Identify which cell holds the provided text, then report its (x, y) central coordinate. 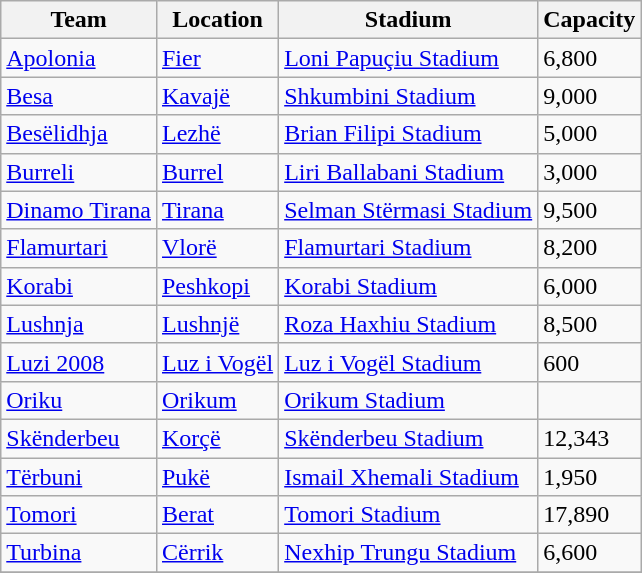
Skënderbeu Stadium (408, 438)
Turbina (79, 553)
Tomori (79, 515)
Vlorë (217, 248)
Ismail Xhemali Stadium (408, 477)
Cërrik (217, 553)
Lushnja (79, 324)
Orikum Stadium (408, 400)
Flamurtari (79, 248)
9,500 (590, 210)
Korabi Stadium (408, 286)
6,000 (590, 286)
Shkumbini Stadium (408, 96)
Luzi 2008 (79, 362)
Luz i Vogël (217, 362)
Oriku (79, 400)
Luz i Vogël Stadium (408, 362)
Korabi (79, 286)
Berat (217, 515)
Tomori Stadium (408, 515)
Fier (217, 58)
1,950 (590, 477)
Loni Papuçiu Stadium (408, 58)
Kavajë (217, 96)
Pukë (217, 477)
8,500 (590, 324)
6,800 (590, 58)
3,000 (590, 172)
Peshkopi (217, 286)
Burrel (217, 172)
Selman Stërmasi Stadium (408, 210)
Roza Haxhiu Stadium (408, 324)
17,890 (590, 515)
Stadium (408, 20)
Capacity (590, 20)
Tirana (217, 210)
Lushnjë (217, 324)
600 (590, 362)
Orikum (217, 400)
Tërbuni (79, 477)
12,343 (590, 438)
Besa (79, 96)
Location (217, 20)
8,200 (590, 248)
Brian Filipi Stadium (408, 134)
Liri Ballabani Stadium (408, 172)
Besëlidhja (79, 134)
9,000 (590, 96)
Nexhip Trungu Stadium (408, 553)
Korçë (217, 438)
Burreli (79, 172)
Team (79, 20)
Flamurtari Stadium (408, 248)
6,600 (590, 553)
Apolonia (79, 58)
Lezhë (217, 134)
Dinamo Tirana (79, 210)
Skënderbeu (79, 438)
5,000 (590, 134)
